Find where the given text appears and provide that cell's center as [X, Y] coordinate. 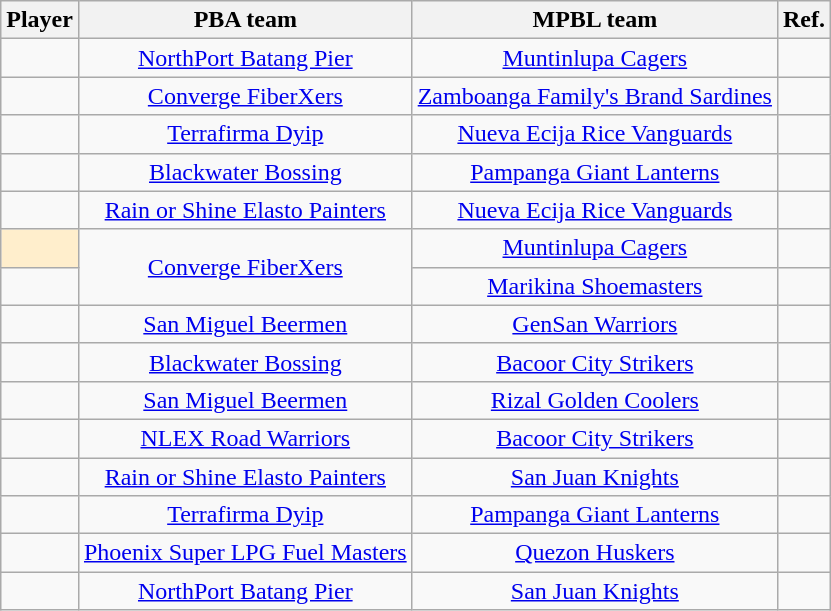
Zamboanga Family's Brand Sardines [594, 96]
Rizal Golden Coolers [594, 400]
Phoenix Super LPG Fuel Masters [245, 553]
GenSan Warriors [594, 324]
NLEX Road Warriors [245, 438]
Ref. [804, 20]
PBA team [245, 20]
Quezon Huskers [594, 553]
Player [40, 20]
Marikina Shoemasters [594, 286]
MPBL team [594, 20]
